Search for the cell housing the specified text and yield its [x, y] center coordinate. 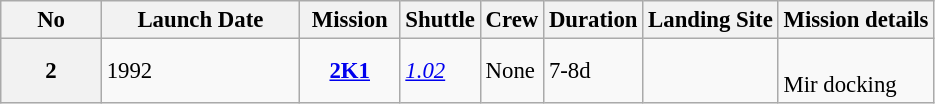
1992 [200, 72]
1.02 [440, 72]
2 [52, 72]
Duration [594, 20]
Mission [350, 20]
Shuttle [440, 20]
Launch Date [200, 20]
Crew [512, 20]
7-8d [594, 72]
Mission details [856, 20]
Mir docking [856, 72]
None [512, 72]
Landing Site [710, 20]
No [52, 20]
2K1 [350, 72]
